Find where the given text appears and provide that cell's center as [X, Y] coordinate. 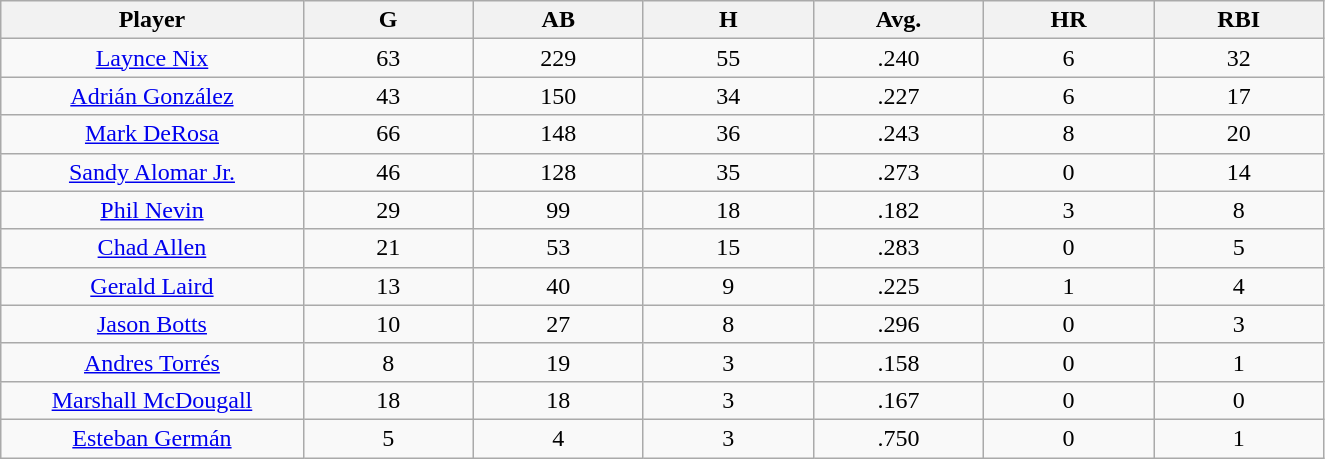
Chad Allen [152, 248]
55 [728, 58]
27 [558, 324]
.273 [898, 172]
20 [1239, 134]
Avg. [898, 20]
Andres Torrés [152, 362]
150 [558, 96]
17 [1239, 96]
21 [388, 248]
63 [388, 58]
Player [152, 20]
.225 [898, 286]
.182 [898, 210]
Gerald Laird [152, 286]
128 [558, 172]
Adrián González [152, 96]
.227 [898, 96]
Laynce Nix [152, 58]
46 [388, 172]
10 [388, 324]
H [728, 20]
9 [728, 286]
Jason Botts [152, 324]
Phil Nevin [152, 210]
.158 [898, 362]
AB [558, 20]
Sandy Alomar Jr. [152, 172]
53 [558, 248]
34 [728, 96]
.243 [898, 134]
35 [728, 172]
43 [388, 96]
HR [1069, 20]
15 [728, 248]
14 [1239, 172]
32 [1239, 58]
.240 [898, 58]
99 [558, 210]
Esteban Germán [152, 438]
.283 [898, 248]
19 [558, 362]
Mark DeRosa [152, 134]
Marshall McDougall [152, 400]
G [388, 20]
13 [388, 286]
29 [388, 210]
.296 [898, 324]
36 [728, 134]
RBI [1239, 20]
40 [558, 286]
.750 [898, 438]
148 [558, 134]
.167 [898, 400]
66 [388, 134]
229 [558, 58]
